From the cell containing the given text, extract its center point as [X, Y] coordinate. 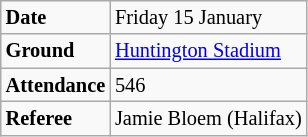
Attendance [56, 85]
Jamie Bloem (Halifax) [208, 118]
Referee [56, 118]
Friday 15 January [208, 17]
Huntington Stadium [208, 51]
Date [56, 17]
546 [208, 85]
Ground [56, 51]
